Capture the cell that displays the provided text and extract its [X, Y] central coordinate. 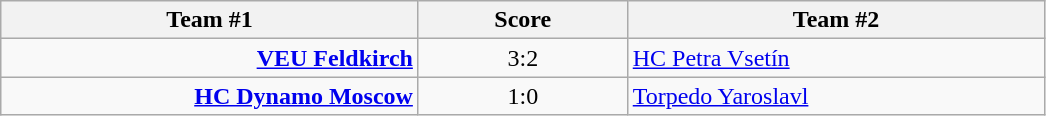
Team #2 [836, 20]
HC Dynamo Moscow [210, 96]
Torpedo Yaroslavl [836, 96]
1:0 [522, 96]
VEU Feldkirch [210, 58]
HC Petra Vsetín [836, 58]
Score [522, 20]
Team #1 [210, 20]
3:2 [522, 58]
